Scan for the cell matching the given text and deliver its (x, y) coordinate at center. 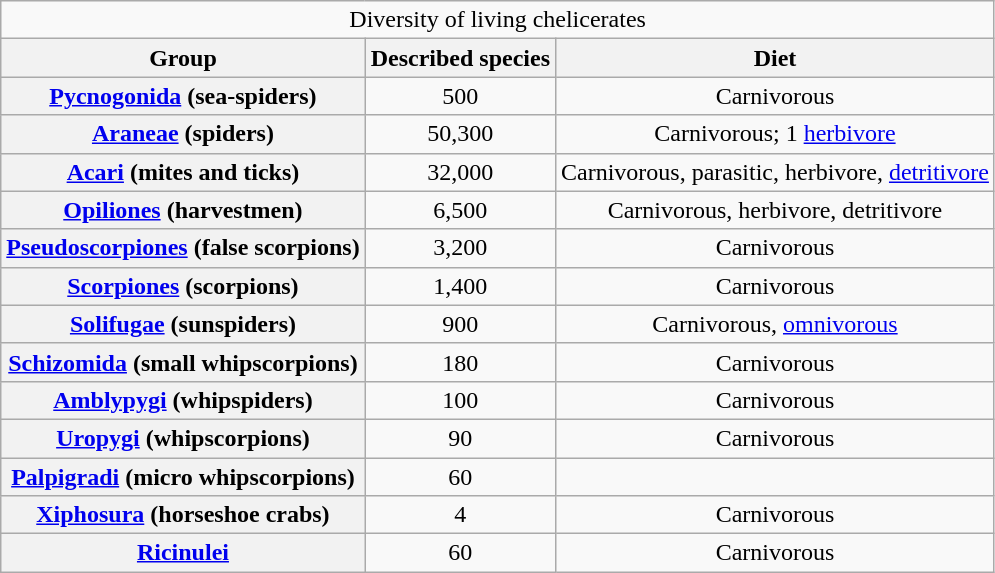
Araneae (spiders) (183, 134)
Palpigradi (micro whipscorpions) (183, 477)
Carnivorous, omnivorous (776, 324)
Opiliones (harvestmen) (183, 210)
6,500 (460, 210)
100 (460, 400)
Solifugae (sunspiders) (183, 324)
Acari (mites and ticks) (183, 172)
1,400 (460, 286)
Carnivorous, parasitic, herbivore, detritivore (776, 172)
Ricinulei (183, 553)
Described species (460, 58)
Group (183, 58)
180 (460, 362)
Schizomida (small whipscorpions) (183, 362)
Pseudoscorpiones (false scorpions) (183, 248)
500 (460, 96)
Diversity of living chelicerates (498, 20)
Xiphosura (horseshoe crabs) (183, 515)
Amblypygi (whipspiders) (183, 400)
3,200 (460, 248)
90 (460, 438)
Scorpiones (scorpions) (183, 286)
Uropygi (whipscorpions) (183, 438)
50,300 (460, 134)
900 (460, 324)
Pycnogonida (sea-spiders) (183, 96)
Diet (776, 58)
Carnivorous, herbivore, detritivore (776, 210)
4 (460, 515)
32,000 (460, 172)
Carnivorous; 1 herbivore (776, 134)
